Scan for the cell matching the given text and deliver its [X, Y] coordinate at center. 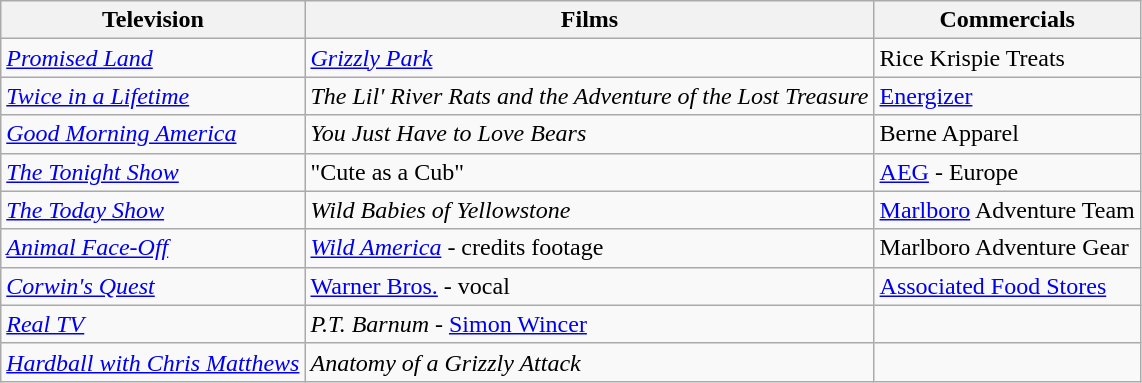
Hardball with Chris Matthews [153, 362]
Energizer [1007, 96]
Marlboro Adventure Gear [1007, 248]
Wild Babies of Yellowstone [590, 210]
Real TV [153, 324]
AEG - Europe [1007, 172]
Twice in a Lifetime [153, 96]
Grizzly Park [590, 58]
Animal Face-Off [153, 248]
Television [153, 20]
Wild America - credits footage [590, 248]
Promised Land [153, 58]
P.T. Barnum - Simon Wincer [590, 324]
"Cute as a Cub" [590, 172]
Good Morning America [153, 134]
Corwin's Quest [153, 286]
Warner Bros. - vocal [590, 286]
Marlboro Adventure Team [1007, 210]
Anatomy of a Grizzly Attack [590, 362]
The Tonight Show [153, 172]
You Just Have to Love Bears [590, 134]
Rice Krispie Treats [1007, 58]
The Today Show [153, 210]
Commercials [1007, 20]
The Lil' River Rats and the Adventure of the Lost Treasure [590, 96]
Films [590, 20]
Berne Apparel [1007, 134]
Associated Food Stores [1007, 286]
